Pinpoint the cell where the given text exists, returning its [x, y] midpoint coordinate. 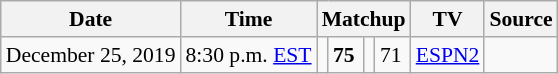
Matchup [364, 19]
71 [393, 55]
TV [448, 19]
ESPN2 [448, 55]
75 [346, 55]
Time [249, 19]
December 25, 2019 [91, 55]
Source [520, 19]
8:30 p.m. EST [249, 55]
Date [91, 19]
